From the cell containing the given text, extract its center point as (x, y) coordinate. 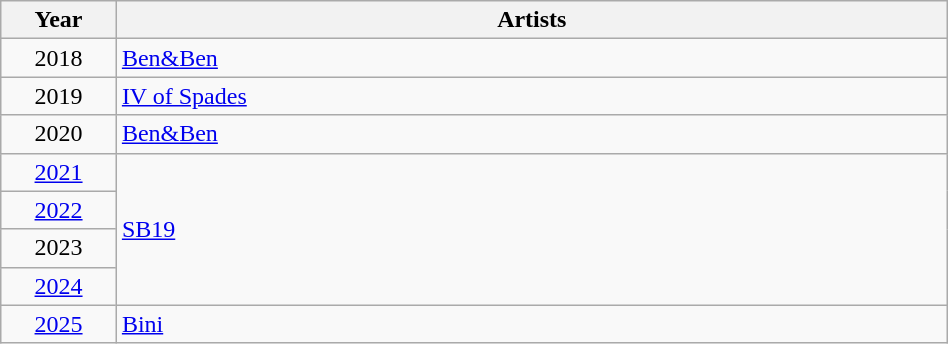
SB19 (532, 229)
Bini (532, 324)
2022 (59, 210)
2023 (59, 248)
2019 (59, 96)
2024 (59, 286)
2021 (59, 172)
2018 (59, 58)
Artists (532, 20)
2025 (59, 324)
IV of Spades (532, 96)
2020 (59, 134)
Year (59, 20)
